Capture the cell that displays the provided text and extract its [X, Y] central coordinate. 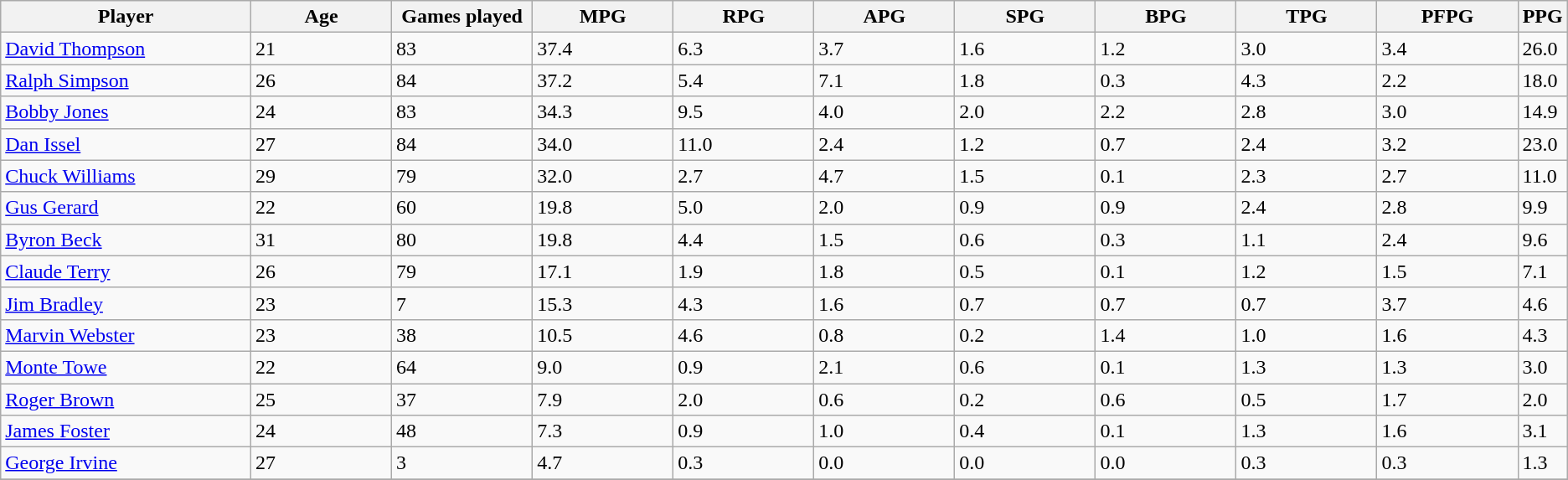
3.4 [1447, 49]
23.0 [1543, 144]
38 [462, 335]
Byron Beck [126, 240]
Roger Brown [126, 400]
David Thompson [126, 49]
3 [462, 463]
2.1 [885, 367]
34.0 [603, 144]
Jim Bradley [126, 303]
4.4 [744, 240]
James Foster [126, 431]
21 [322, 49]
64 [462, 367]
SPG [1025, 17]
Gus Gerard [126, 208]
80 [462, 240]
60 [462, 208]
1.9 [744, 271]
PFPG [1447, 17]
9.6 [1543, 240]
7.3 [603, 431]
25 [322, 400]
RPG [744, 17]
17.1 [603, 271]
Age [322, 17]
Ralph Simpson [126, 80]
9.5 [744, 112]
Claude Terry [126, 271]
PPG [1543, 17]
48 [462, 431]
14.9 [1543, 112]
Dan Issel [126, 144]
0.4 [1025, 431]
Bobby Jones [126, 112]
37.4 [603, 49]
26.0 [1543, 49]
Player [126, 17]
15.3 [603, 303]
Monte Towe [126, 367]
3.2 [1447, 144]
7.9 [603, 400]
1.1 [1307, 240]
5.4 [744, 80]
31 [322, 240]
2.3 [1307, 176]
18.0 [1543, 80]
MPG [603, 17]
10.5 [603, 335]
5.0 [744, 208]
7 [462, 303]
APG [885, 17]
George Irvine [126, 463]
34.3 [603, 112]
Games played [462, 17]
Chuck Williams [126, 176]
1.4 [1166, 335]
0.8 [885, 335]
BPG [1166, 17]
Marvin Webster [126, 335]
9.9 [1543, 208]
6.3 [744, 49]
37 [462, 400]
9.0 [603, 367]
TPG [1307, 17]
4.0 [885, 112]
37.2 [603, 80]
29 [322, 176]
32.0 [603, 176]
3.1 [1543, 431]
1.7 [1447, 400]
